Find where the given text appears and provide that cell's center as (X, Y) coordinate. 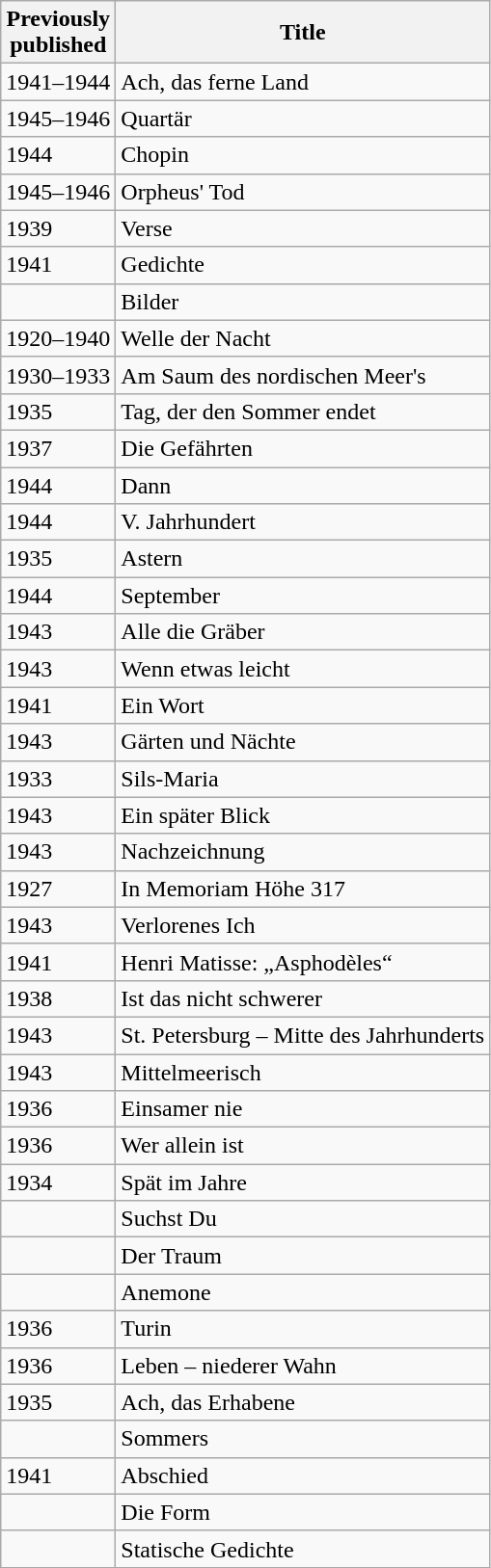
1934 (58, 1183)
St. Petersburg – Mitte des Jahrhunderts (303, 1035)
In Memoriam Höhe 317 (303, 889)
1939 (58, 228)
Verlorenes Ich (303, 925)
Ach, das Erhabene (303, 1402)
Statische Gedichte (303, 1549)
1941–1944 (58, 82)
Wenn etwas leicht (303, 669)
Astern (303, 559)
Suchst Du (303, 1219)
Ein später Blick (303, 815)
Wer allein ist (303, 1146)
Tag, der den Sommer endet (303, 412)
1933 (58, 779)
Die Gefährten (303, 448)
Henri Matisse: „Asphodèles“ (303, 962)
Am Saum des nordischen Meer's (303, 375)
Einsamer nie (303, 1109)
Title (303, 33)
Ein Wort (303, 705)
Die Form (303, 1512)
1927 (58, 889)
September (303, 596)
Dann (303, 485)
Orpheus' Tod (303, 192)
Gärten und Nächte (303, 742)
Ist das nicht schwerer (303, 998)
Verse (303, 228)
Ach, das ferne Land (303, 82)
Previouslypublished (58, 33)
1938 (58, 998)
Bilder (303, 302)
Quartär (303, 119)
Chopin (303, 155)
1937 (58, 448)
Der Traum (303, 1256)
Mittelmeerisch (303, 1073)
1930–1933 (58, 375)
Sommers (303, 1439)
Leben – niederer Wahn (303, 1366)
Sils-Maria (303, 779)
Nachzeichnung (303, 852)
Alle die Gräber (303, 632)
V. Jahrhundert (303, 522)
Welle der Nacht (303, 338)
Anemone (303, 1292)
Abschied (303, 1475)
Gedichte (303, 265)
1920–1940 (58, 338)
Turin (303, 1329)
Spät im Jahre (303, 1183)
